Scan for the cell matching the given text and deliver its [X, Y] coordinate at center. 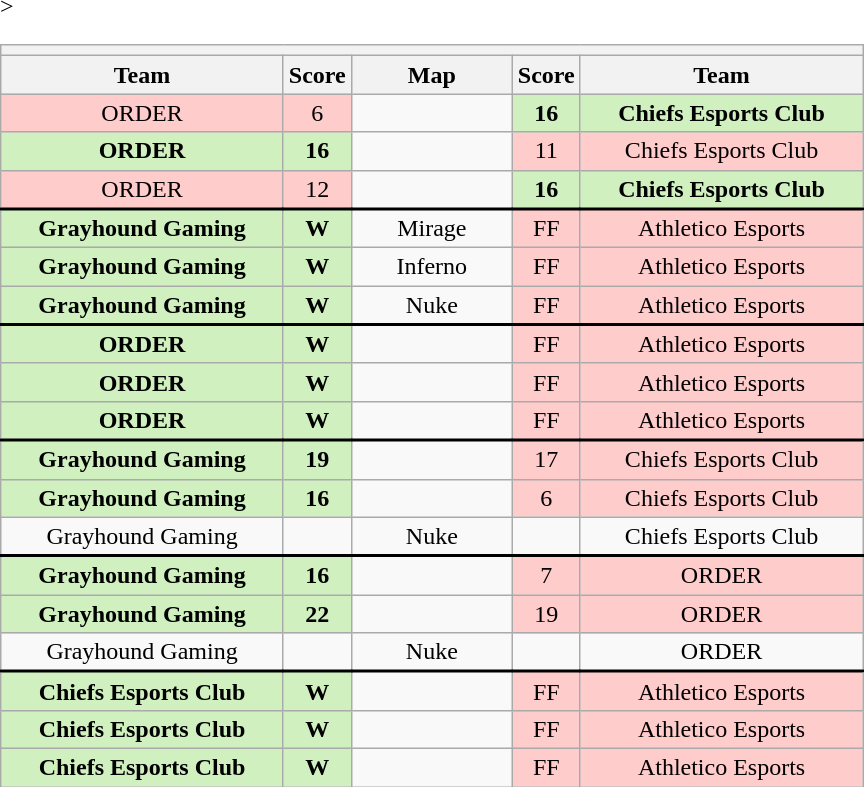
Mirage [432, 228]
11 [546, 151]
22 [317, 614]
7 [546, 576]
17 [546, 460]
Map [432, 75]
Inferno [432, 267]
12 [317, 190]
